Search for the cell housing the specified text and yield its (X, Y) center coordinate. 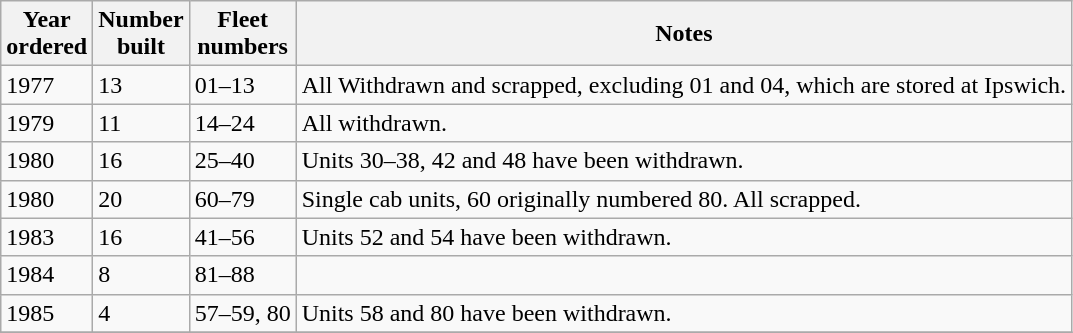
4 (141, 313)
Units 58 and 80 have been withdrawn. (684, 313)
All Withdrawn and scrapped, excluding 01 and 04, which are stored at Ipswich. (684, 85)
All withdrawn. (684, 123)
1977 (47, 85)
1984 (47, 275)
1985 (47, 313)
1983 (47, 237)
11 (141, 123)
20 (141, 199)
Single cab units, 60 originally numbered 80. All scrapped. (684, 199)
Yearordered (47, 34)
81–88 (242, 275)
41–56 (242, 237)
1979 (47, 123)
25–40 (242, 161)
13 (141, 85)
8 (141, 275)
Numberbuilt (141, 34)
14–24 (242, 123)
Fleetnumbers (242, 34)
Notes (684, 34)
57–59, 80 (242, 313)
Units 52 and 54 have been withdrawn. (684, 237)
60–79 (242, 199)
01–13 (242, 85)
Units 30–38, 42 and 48 have been withdrawn. (684, 161)
